Output the (X, Y) coordinate of the center of the cell containing the given text.  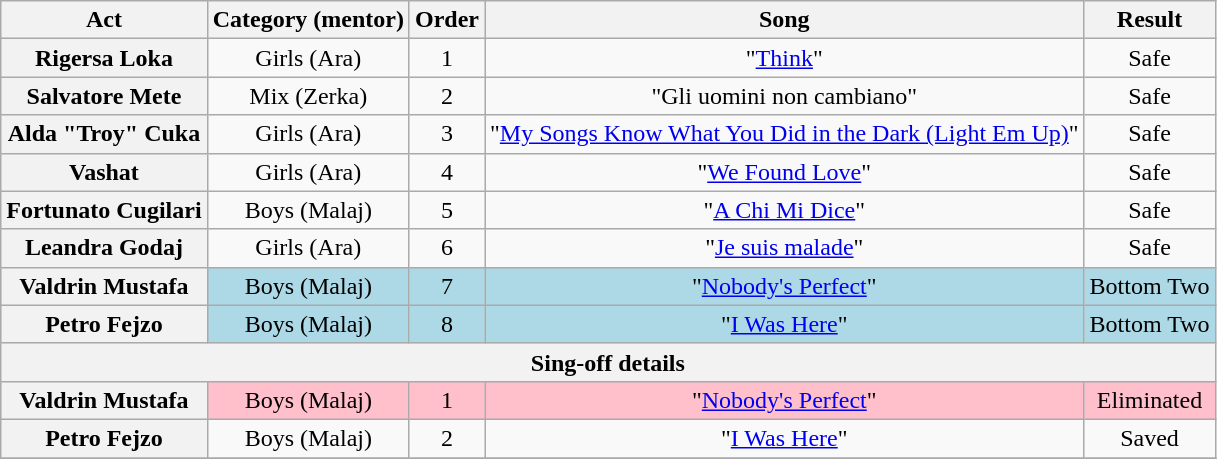
5 (446, 210)
Rigersa Loka (104, 58)
4 (446, 172)
Eliminated (1150, 400)
Fortunato Cugilari (104, 210)
"Gli uomini non cambiano" (784, 96)
6 (446, 248)
Sing-off details (608, 362)
Vashat (104, 172)
"Je suis malade" (784, 248)
Act (104, 20)
"We Found Love" (784, 172)
3 (446, 134)
Leandra Godaj (104, 248)
8 (446, 324)
"My Songs Know What You Did in the Dark (Light Em Up)" (784, 134)
"A Chi Mi Dice" (784, 210)
Result (1150, 20)
Salvatore Mete (104, 96)
Category (mentor) (308, 20)
Mix (Zerka) (308, 96)
Order (446, 20)
7 (446, 286)
Saved (1150, 438)
Alda "Troy" Cuka (104, 134)
"Think" (784, 58)
Song (784, 20)
